Scan for the cell matching the given text and deliver its (x, y) coordinate at center. 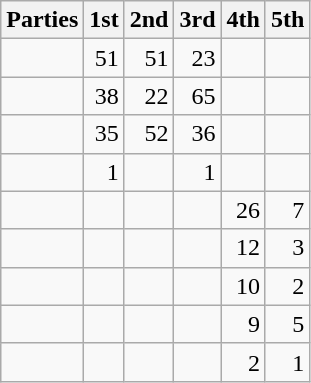
26 (243, 210)
2nd (149, 20)
Parties (42, 20)
5th (287, 20)
4th (243, 20)
5 (287, 324)
36 (198, 134)
10 (243, 286)
65 (198, 96)
7 (287, 210)
3 (287, 248)
22 (149, 96)
12 (243, 248)
38 (104, 96)
3rd (198, 20)
1st (104, 20)
52 (149, 134)
9 (243, 324)
35 (104, 134)
23 (198, 58)
